Provide the [X, Y] coordinate of the cell's center where the given text is located.  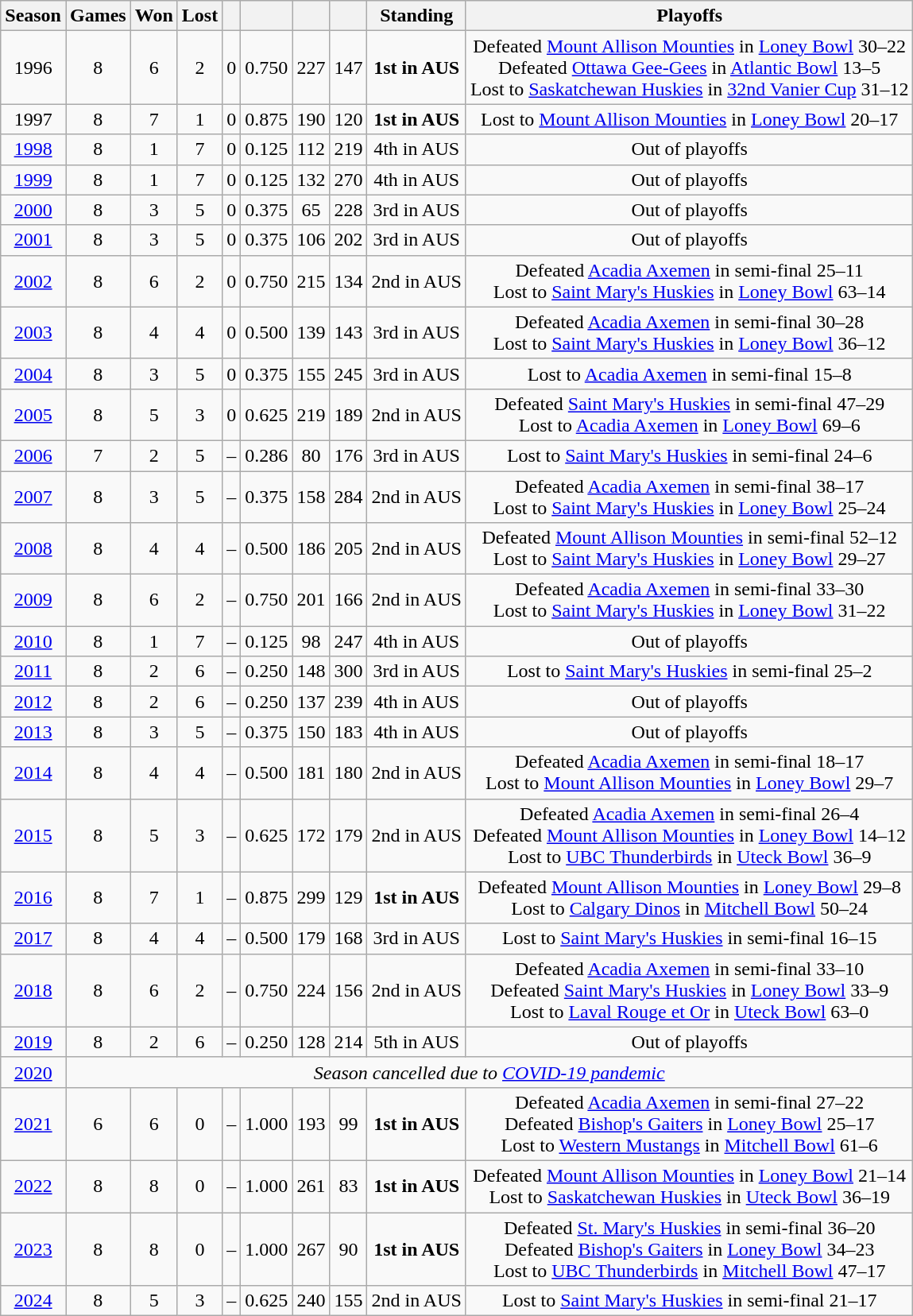
2015 [33, 835]
299 [311, 898]
201 [311, 601]
181 [311, 772]
158 [311, 496]
227 [311, 68]
132 [311, 180]
Lost to Acadia Axemen in semi-final 15–8 [690, 374]
2019 [33, 1042]
247 [348, 641]
120 [348, 119]
Defeated Acadia Axemen in semi-final 25–11Lost to Saint Mary's Huskies in Loney Bowl 63–14 [690, 281]
2002 [33, 281]
2009 [33, 601]
99 [348, 1124]
2020 [33, 1072]
2006 [33, 455]
Defeated Saint Mary's Huskies in semi-final 47–29Lost to Acadia Axemen in Loney Bowl 69–6 [690, 415]
Defeated Mount Allison Mounties in Loney Bowl 29–8Lost to Calgary Dinos in Mitchell Bowl 50–24 [690, 898]
80 [311, 455]
Lost to Saint Mary's Huskies in semi-final 25–2 [690, 672]
215 [311, 281]
Season [33, 16]
143 [348, 332]
2001 [33, 240]
176 [348, 455]
Season cancelled due to COVID-19 pandemic [489, 1072]
267 [311, 1249]
186 [311, 548]
2022 [33, 1186]
Lost to Saint Mary's Huskies in semi-final 24–6 [690, 455]
239 [348, 702]
2018 [33, 990]
172 [311, 835]
2013 [33, 732]
Games [98, 16]
183 [348, 732]
2016 [33, 898]
Defeated Acadia Axemen in semi-final 33–30Lost to Saint Mary's Huskies in Loney Bowl 31–22 [690, 601]
Defeated Acadia Axemen in semi-final 26–4Defeated Mount Allison Mounties in Loney Bowl 14–12Lost to UBC Thunderbirds in Uteck Bowl 36–9 [690, 835]
Defeated Acadia Axemen in semi-final 33–10Defeated Saint Mary's Huskies in Loney Bowl 33–9Lost to Laval Rouge et Or in Uteck Bowl 63–0 [690, 990]
2007 [33, 496]
240 [311, 1301]
Defeated St. Mary's Huskies in semi-final 36–20Defeated Bishop's Gaiters in Loney Bowl 34–23Lost to UBC Thunderbirds in Mitchell Bowl 47–17 [690, 1249]
2000 [33, 210]
Lost [199, 16]
147 [348, 68]
106 [311, 240]
Lost to Mount Allison Mounties in Loney Bowl 20–17 [690, 119]
2010 [33, 641]
137 [311, 702]
Defeated Acadia Axemen in semi-final 38–17Lost to Saint Mary's Huskies in Loney Bowl 25–24 [690, 496]
65 [311, 210]
1998 [33, 149]
Won [154, 16]
Defeated Acadia Axemen in semi-final 18–17Lost to Mount Allison Mounties in Loney Bowl 29–7 [690, 772]
180 [348, 772]
2017 [33, 939]
270 [348, 180]
83 [348, 1186]
245 [348, 374]
1997 [33, 119]
2023 [33, 1249]
Defeated Acadia Axemen in semi-final 27–22Defeated Bishop's Gaiters in Loney Bowl 25–17Lost to Western Mustangs in Mitchell Bowl 61–6 [690, 1124]
0.286 [267, 455]
2004 [33, 374]
205 [348, 548]
134 [348, 281]
156 [348, 990]
1999 [33, 180]
2012 [33, 702]
150 [311, 732]
Defeated Mount Allison Mounties in Loney Bowl 21–14Lost to Saskatchewan Huskies in Uteck Bowl 36–19 [690, 1186]
98 [311, 641]
214 [348, 1042]
228 [348, 210]
284 [348, 496]
2014 [33, 772]
Playoffs [690, 16]
2005 [33, 415]
2003 [33, 332]
190 [311, 119]
2024 [33, 1301]
2011 [33, 672]
Standing [416, 16]
5th in AUS [416, 1042]
Defeated Mount Allison Mounties in semi-final 52–12Lost to Saint Mary's Huskies in Loney Bowl 29–27 [690, 548]
168 [348, 939]
Lost to Saint Mary's Huskies in semi-final 16–15 [690, 939]
128 [311, 1042]
148 [311, 672]
2021 [33, 1124]
Defeated Acadia Axemen in semi-final 30–28Lost to Saint Mary's Huskies in Loney Bowl 36–12 [690, 332]
193 [311, 1124]
129 [348, 898]
166 [348, 601]
202 [348, 240]
90 [348, 1249]
112 [311, 149]
2008 [33, 548]
224 [311, 990]
189 [348, 415]
300 [348, 672]
139 [311, 332]
Lost to Saint Mary's Huskies in semi-final 21–17 [690, 1301]
261 [311, 1186]
1996 [33, 68]
